Extract the [X, Y] coordinate from the center of the cell holding the provided text.  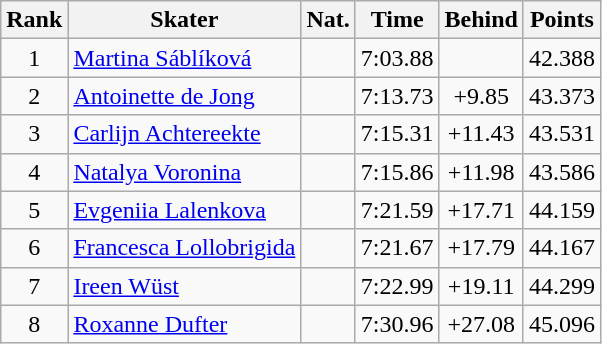
+27.08 [481, 324]
Antoinette de Jong [184, 96]
Evgeniia Lalenkova [184, 210]
Points [562, 20]
43.586 [562, 172]
8 [34, 324]
4 [34, 172]
7:15.31 [397, 134]
Natalya Voronina [184, 172]
Time [397, 20]
7:15.86 [397, 172]
45.096 [562, 324]
Carlijn Achtereekte [184, 134]
7 [34, 286]
+17.71 [481, 210]
44.159 [562, 210]
+17.79 [481, 248]
43.373 [562, 96]
3 [34, 134]
1 [34, 58]
Francesca Lollobrigida [184, 248]
2 [34, 96]
+19.11 [481, 286]
Ireen Wüst [184, 286]
44.299 [562, 286]
5 [34, 210]
44.167 [562, 248]
+9.85 [481, 96]
42.388 [562, 58]
7:03.88 [397, 58]
7:21.67 [397, 248]
7:21.59 [397, 210]
7:30.96 [397, 324]
43.531 [562, 134]
7:22.99 [397, 286]
Rank [34, 20]
+11.98 [481, 172]
Nat. [328, 20]
Roxanne Dufter [184, 324]
Martina Sáblíková [184, 58]
Skater [184, 20]
6 [34, 248]
+11.43 [481, 134]
Behind [481, 20]
7:13.73 [397, 96]
